Return [X, Y] of the center of cell containing provided text 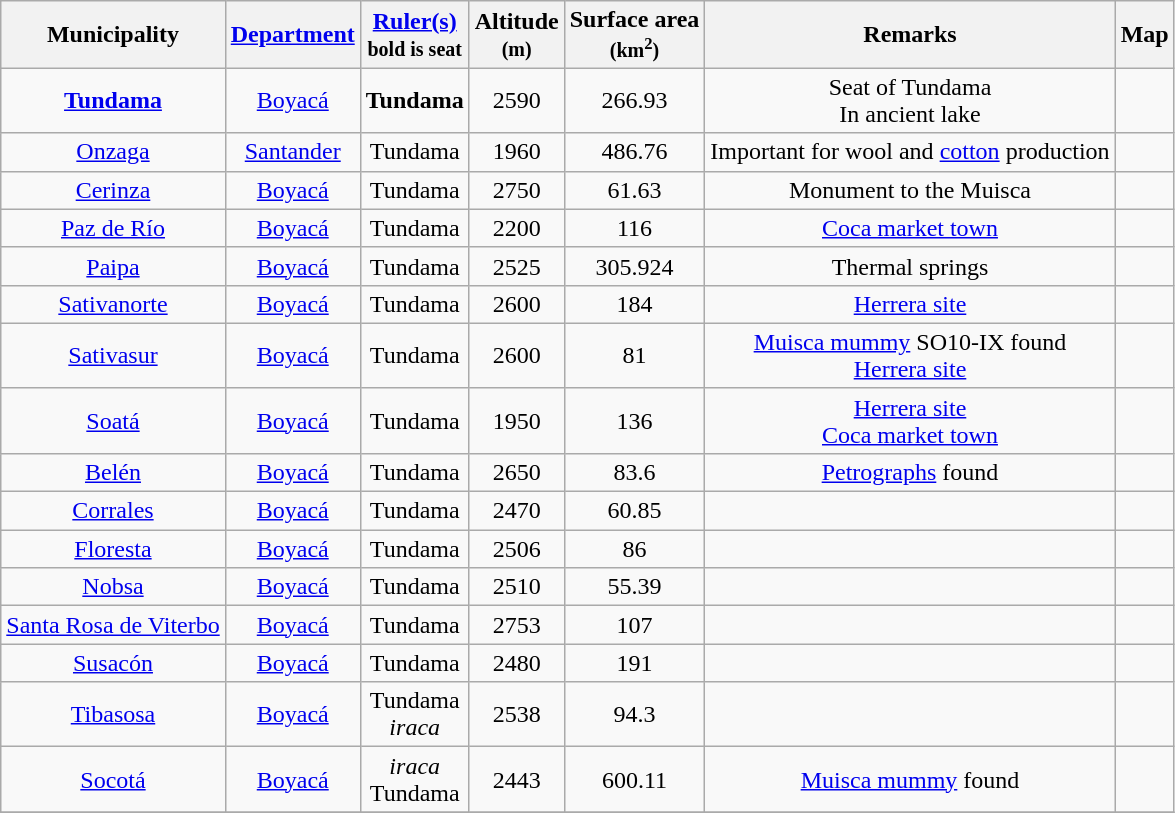
Department [292, 34]
Santander [292, 152]
2525 [516, 266]
Thermal springs [910, 266]
2470 [516, 511]
107 [634, 625]
1950 [516, 420]
Nobsa [113, 587]
60.85 [634, 511]
94.3 [634, 714]
83.6 [634, 472]
600.11 [634, 780]
Surface area(km2) [634, 34]
Tibasosa [113, 714]
Municipality [113, 34]
Map [1144, 34]
2200 [516, 228]
61.63 [634, 190]
Monument to the Muisca [910, 190]
305.924 [634, 266]
Herrera site [910, 304]
Muisca mummy SO10-IX foundHerrera site [910, 356]
81 [634, 356]
Ruler(s)bold is seat [414, 34]
Floresta [113, 549]
2480 [516, 663]
Altitude(m) [516, 34]
2443 [516, 780]
Paz de Río [113, 228]
Important for wool and cotton production [910, 152]
2510 [516, 587]
184 [634, 304]
116 [634, 228]
55.39 [634, 587]
Santa Rosa de Viterbo [113, 625]
Susacón [113, 663]
2750 [516, 190]
Sativanorte [113, 304]
Corrales [113, 511]
2650 [516, 472]
2590 [516, 100]
Belén [113, 472]
Cerinza [113, 190]
iracaTundama [414, 780]
191 [634, 663]
136 [634, 420]
86 [634, 549]
Tundamairaca [414, 714]
Petrographs found [910, 472]
Socotá [113, 780]
266.93 [634, 100]
2753 [516, 625]
Muisca mummy found [910, 780]
486.76 [634, 152]
Onzaga [113, 152]
2538 [516, 714]
Coca market town [910, 228]
Paipa [113, 266]
2506 [516, 549]
1960 [516, 152]
Sativasur [113, 356]
Remarks [910, 34]
Soatá [113, 420]
Herrera siteCoca market town [910, 420]
Seat of TundamaIn ancient lake [910, 100]
